Provide the [x, y] coordinate of the cell's center where the given text is located.  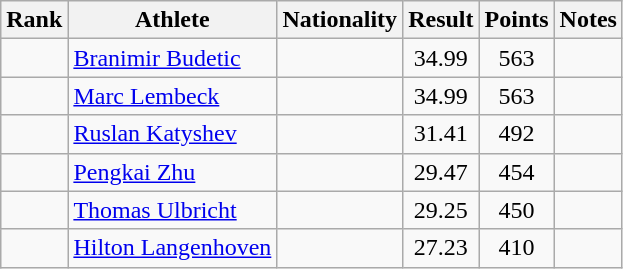
31.41 [441, 134]
27.23 [441, 248]
29.25 [441, 210]
Athlete [172, 20]
Thomas Ulbricht [172, 210]
Notes [588, 20]
454 [516, 172]
Rank [34, 20]
Nationality [340, 20]
Marc Lembeck [172, 96]
Hilton Langenhoven [172, 248]
450 [516, 210]
Ruslan Katyshev [172, 134]
Pengkai Zhu [172, 172]
410 [516, 248]
Branimir Budetic [172, 58]
492 [516, 134]
Result [441, 20]
29.47 [441, 172]
Points [516, 20]
